Extract the [x, y] coordinate from the center of the cell holding the provided text.  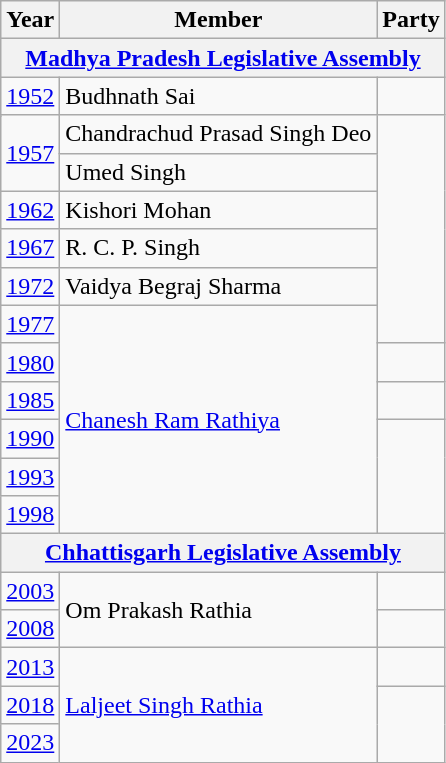
Kishori Mohan [218, 210]
Chanesh Ram Rathiya [218, 419]
2013 [30, 667]
Chandrachud Prasad Singh Deo [218, 134]
Budhnath Sai [218, 96]
Madhya Pradesh Legislative Assembly [223, 58]
Year [30, 20]
Laljeet Singh Rathia [218, 705]
1952 [30, 96]
1972 [30, 286]
1967 [30, 248]
Chhattisgarh Legislative Assembly [223, 553]
Party [411, 20]
Member [218, 20]
2003 [30, 591]
2023 [30, 743]
2018 [30, 705]
Om Prakash Rathia [218, 610]
Umed Singh [218, 172]
1980 [30, 362]
2008 [30, 629]
1977 [30, 324]
R. C. P. Singh [218, 248]
1957 [30, 153]
Vaidya Begraj Sharma [218, 286]
1985 [30, 400]
1993 [30, 477]
1998 [30, 515]
1990 [30, 438]
1962 [30, 210]
